Scan for the cell matching the given text and deliver its (x, y) coordinate at center. 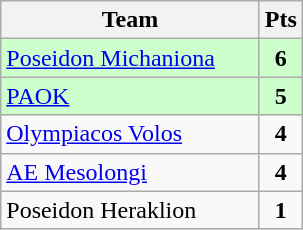
Team (130, 20)
1 (280, 210)
5 (280, 96)
6 (280, 58)
PAOK (130, 96)
AE Mesolongi (130, 172)
Pts (280, 20)
Poseidon Heraklion (130, 210)
Poseidon Michaniona (130, 58)
Olympiacos Volos (130, 134)
